Locate the cell with the specified text and output its (X, Y) center coordinate. 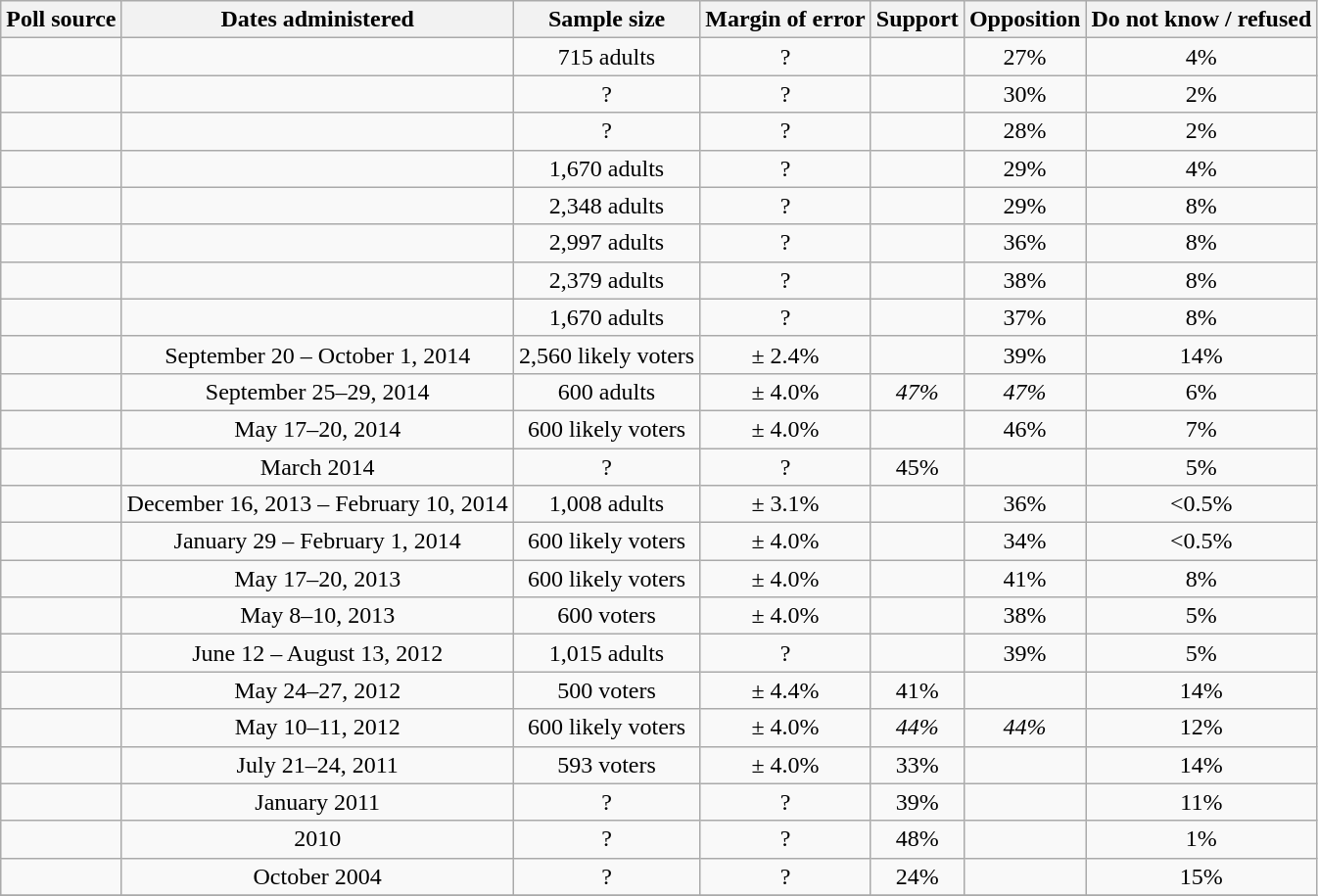
2,997 adults (606, 243)
June 12 – August 13, 2012 (317, 653)
September 25–29, 2014 (317, 392)
1,008 adults (606, 504)
± 4.4% (785, 690)
December 16, 2013 – February 10, 2014 (317, 504)
± 2.4% (785, 354)
45% (917, 467)
July 21–24, 2011 (317, 765)
March 2014 (317, 467)
Dates administered (317, 20)
12% (1201, 728)
33% (917, 765)
Do not know / refused (1201, 20)
34% (1024, 542)
27% (1024, 57)
28% (1024, 131)
January 29 – February 1, 2014 (317, 542)
37% (1024, 317)
May 17–20, 2013 (317, 579)
± 3.1% (785, 504)
Margin of error (785, 20)
Opposition (1024, 20)
2,379 adults (606, 280)
7% (1201, 429)
24% (917, 876)
October 2004 (317, 876)
48% (917, 839)
715 adults (606, 57)
1,015 adults (606, 653)
Poll source (61, 20)
593 voters (606, 765)
600 adults (606, 392)
6% (1201, 392)
2,348 adults (606, 206)
600 voters (606, 616)
2010 (317, 839)
May 10–11, 2012 (317, 728)
30% (1024, 94)
2,560 likely voters (606, 354)
1% (1201, 839)
Support (917, 20)
Sample size (606, 20)
May 24–27, 2012 (317, 690)
15% (1201, 876)
September 20 – October 1, 2014 (317, 354)
January 2011 (317, 802)
May 8–10, 2013 (317, 616)
46% (1024, 429)
11% (1201, 802)
May 17–20, 2014 (317, 429)
500 voters (606, 690)
